Capture the cell that displays the provided text and extract its [x, y] central coordinate. 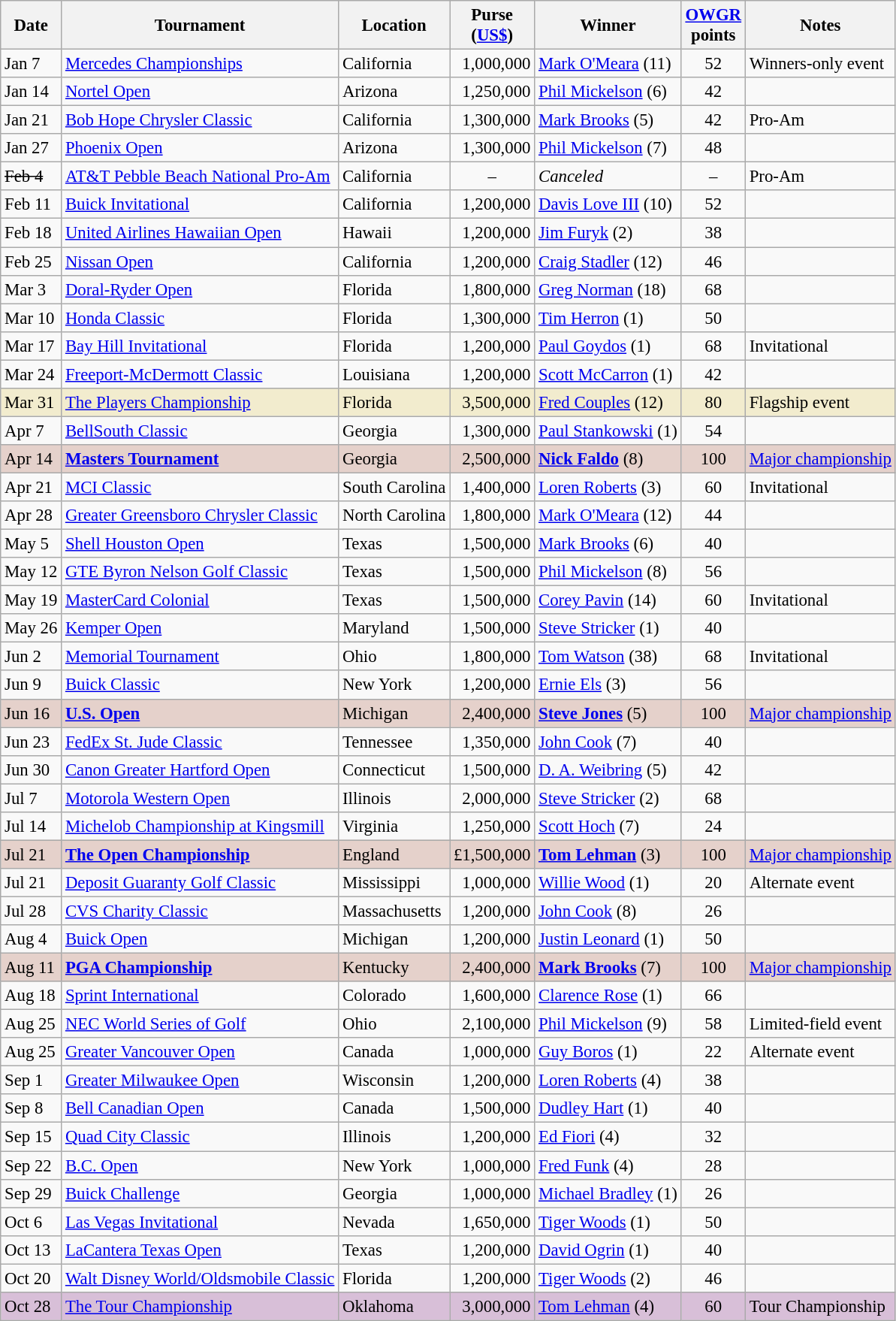
Apr 28 [32, 515]
GTE Byron Nelson Golf Classic [200, 572]
United Airlines Hawaiian Open [200, 233]
Jul 14 [32, 827]
Fred Funk (4) [608, 1165]
Ernie Els (3) [608, 685]
Bay Hill Invitational [200, 346]
South Carolina [394, 487]
Michelob Championship at Kingsmill [200, 827]
Mar 3 [32, 289]
Aug 4 [32, 939]
Tom Lehman (3) [608, 854]
Clarence Rose (1) [608, 996]
Jan 7 [32, 64]
FedEx St. Jude Classic [200, 742]
Limited-field event [820, 1024]
Mark O'Meara (12) [608, 515]
NEC World Series of Golf [200, 1024]
Ed Fiori (4) [608, 1137]
Bob Hope Chrysler Classic [200, 120]
BellSouth Classic [200, 431]
Davis Love III (10) [608, 205]
Michael Bradley (1) [608, 1193]
Nissan Open [200, 261]
Loren Roberts (3) [608, 487]
AT&T Pebble Beach National Pro-Am [200, 177]
Jun 2 [32, 657]
Masters Tournament [200, 459]
32 [713, 1137]
Loren Roberts (4) [608, 1081]
Steve Stricker (2) [608, 798]
2,100,000 [493, 1024]
OWGRpoints [713, 26]
Jul 7 [32, 798]
22 [713, 1052]
Greater Vancouver Open [200, 1052]
David Ogrin (1) [608, 1250]
Oklahoma [394, 1307]
Winner [608, 26]
Kentucky [394, 968]
Flagship event [820, 403]
Tiger Woods (2) [608, 1278]
Shell Houston Open [200, 544]
20 [713, 883]
Tim Herron (1) [608, 318]
Tennessee [394, 742]
Quad City Classic [200, 1137]
John Cook (8) [608, 911]
£1,500,000 [493, 854]
54 [713, 431]
48 [713, 148]
Nick Faldo (8) [608, 459]
Aug 11 [32, 968]
The Tour Championship [200, 1307]
24 [713, 827]
Buick Classic [200, 685]
Nortel Open [200, 92]
Connecticut [394, 769]
2,000,000 [493, 798]
Mark Brooks (7) [608, 968]
Greater Greensboro Chrysler Classic [200, 515]
Mark Brooks (6) [608, 544]
58 [713, 1024]
John Cook (7) [608, 742]
Greg Norman (18) [608, 289]
Tour Championship [820, 1307]
Corey Pavin (14) [608, 600]
MCI Classic [200, 487]
Mar 10 [32, 318]
England [394, 854]
Purse(US$) [493, 26]
Wisconsin [394, 1081]
Location [394, 26]
3,000,000 [493, 1307]
Mar 17 [32, 346]
28 [713, 1165]
U.S. Open [200, 713]
Las Vegas Invitational [200, 1222]
B.C. Open [200, 1165]
Mercedes Championships [200, 64]
Jun 16 [32, 713]
Nevada [394, 1222]
Sprint International [200, 996]
1,350,000 [493, 742]
Honda Classic [200, 318]
Colorado [394, 996]
Tom Lehman (4) [608, 1307]
Date [32, 26]
Oct 13 [32, 1250]
Paul Goydos (1) [608, 346]
Freeport-McDermott Classic [200, 374]
Feb 4 [32, 177]
Scott Hoch (7) [608, 827]
The Open Championship [200, 854]
Phil Mickelson (8) [608, 572]
Sep 22 [32, 1165]
Tournament [200, 26]
D. A. Weibring (5) [608, 769]
Fred Couples (12) [608, 403]
Jan 14 [32, 92]
The Players Championship [200, 403]
May 12 [32, 572]
Phoenix Open [200, 148]
Deposit Guaranty Golf Classic [200, 883]
May 5 [32, 544]
LaCantera Texas Open [200, 1250]
Phil Mickelson (7) [608, 148]
Sep 8 [32, 1108]
Feb 25 [32, 261]
North Carolina [394, 515]
Mark Brooks (5) [608, 120]
Tiger Woods (1) [608, 1222]
1,650,000 [493, 1222]
Steve Stricker (1) [608, 628]
Oct 6 [32, 1222]
Kemper Open [200, 628]
Jul 28 [32, 911]
May 26 [32, 628]
44 [713, 515]
Paul Stankowski (1) [608, 431]
Jun 9 [32, 685]
Winners-only event [820, 64]
Maryland [394, 628]
Jun 30 [32, 769]
Motorola Western Open [200, 798]
Phil Mickelson (9) [608, 1024]
3,500,000 [493, 403]
Willie Wood (1) [608, 883]
Mississippi [394, 883]
May 19 [32, 600]
Memorial Tournament [200, 657]
1,400,000 [493, 487]
66 [713, 996]
Mark O'Meara (11) [608, 64]
Justin Leonard (1) [608, 939]
Scott McCarron (1) [608, 374]
Buick Challenge [200, 1193]
Greater Milwaukee Open [200, 1081]
Oct 28 [32, 1307]
Apr 14 [32, 459]
Sep 15 [32, 1137]
Guy Boros (1) [608, 1052]
Aug 18 [32, 996]
Feb 18 [32, 233]
Tom Watson (38) [608, 657]
Notes [820, 26]
Bell Canadian Open [200, 1108]
Walt Disney World/Oldsmobile Classic [200, 1278]
Canceled [608, 177]
PGA Championship [200, 968]
Mar 24 [32, 374]
Jan 21 [32, 120]
80 [713, 403]
MasterCard Colonial [200, 600]
Jun 23 [32, 742]
Canon Greater Hartford Open [200, 769]
Steve Jones (5) [608, 713]
Feb 11 [32, 205]
1,600,000 [493, 996]
Doral-Ryder Open [200, 289]
Dudley Hart (1) [608, 1108]
Oct 20 [32, 1278]
Apr 7 [32, 431]
CVS Charity Classic [200, 911]
Massachusetts [394, 911]
Sep 1 [32, 1081]
Hawaii [394, 233]
Jim Furyk (2) [608, 233]
Virginia [394, 827]
Apr 21 [32, 487]
2,500,000 [493, 459]
Buick Open [200, 939]
Mar 31 [32, 403]
Sep 29 [32, 1193]
Phil Mickelson (6) [608, 92]
Buick Invitational [200, 205]
Craig Stadler (12) [608, 261]
Louisiana [394, 374]
Jan 27 [32, 148]
